Locate the cell with the specified text and output its (x, y) center coordinate. 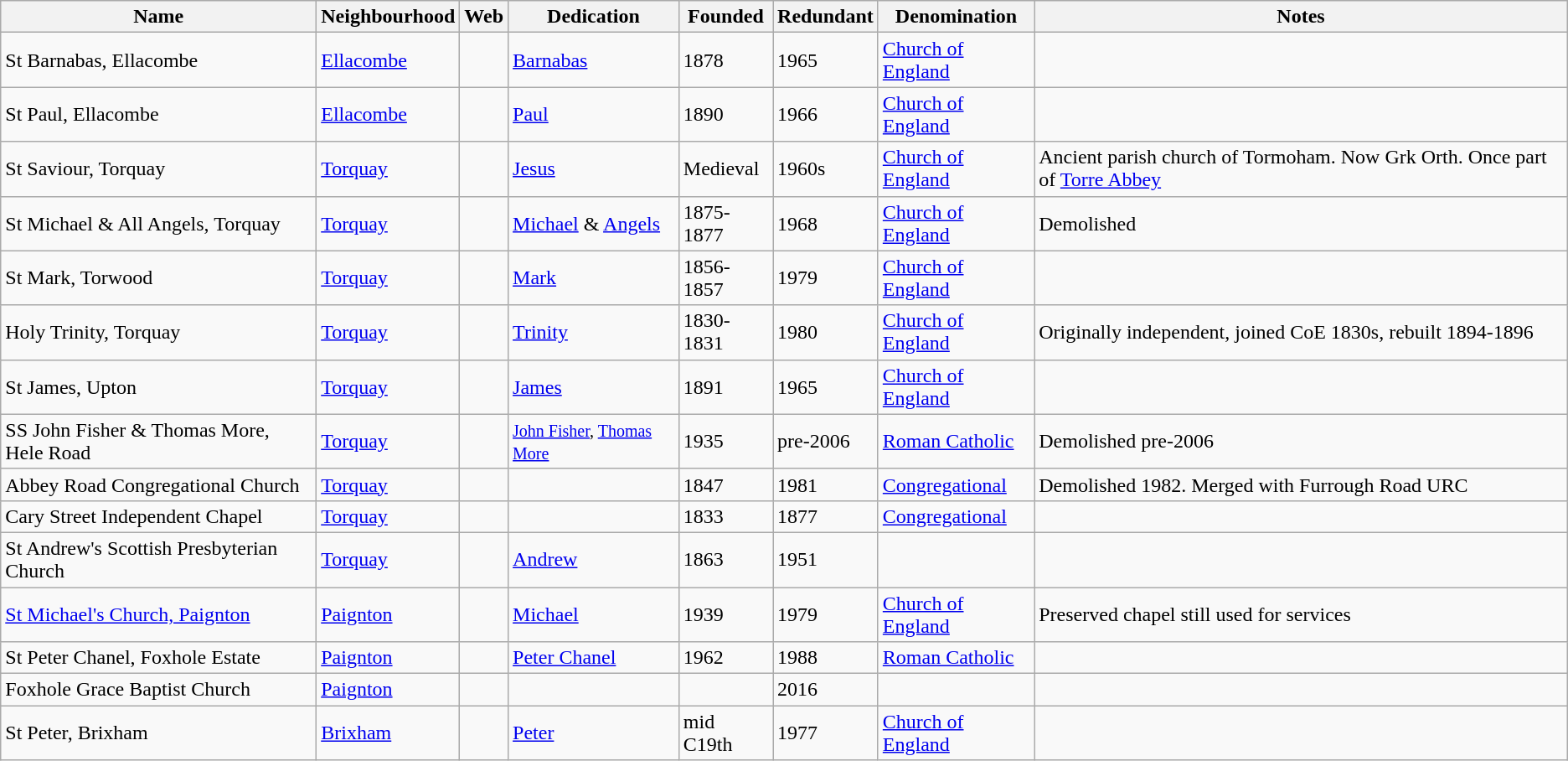
1847 (725, 484)
1977 (826, 733)
St Peter Chanel, Foxhole Estate (159, 658)
Abbey Road Congregational Church (159, 484)
1833 (725, 516)
St James, Upton (159, 387)
Denomination (956, 17)
1875-1877 (725, 223)
1877 (826, 516)
St Mark, Torwood (159, 278)
Paul (594, 114)
1891 (725, 387)
Cary Street Independent Chapel (159, 516)
1830-1831 (725, 332)
Foxhole Grace Baptist Church (159, 690)
Jesus (594, 169)
Brixham (389, 733)
Name (159, 17)
1935 (725, 441)
St Saviour, Torquay (159, 169)
Barnabas (594, 60)
St Barnabas, Ellacombe (159, 60)
St Michael & All Angels, Torquay (159, 223)
Andrew (594, 560)
St Andrew's Scottish Presbyterian Church (159, 560)
1890 (725, 114)
Notes (1302, 17)
Peter Chanel (594, 658)
1968 (826, 223)
1939 (725, 613)
1962 (725, 658)
Neighbourhood (389, 17)
Dedication (594, 17)
Founded (725, 17)
Mark (594, 278)
John Fisher, Thomas More (594, 441)
1980 (826, 332)
2016 (826, 690)
Michael (594, 613)
1863 (725, 560)
1951 (826, 560)
St Michael's Church, Paignton (159, 613)
Web (484, 17)
1988 (826, 658)
mid C19th (725, 733)
pre-2006 (826, 441)
Trinity (594, 332)
1966 (826, 114)
Originally independent, joined CoE 1830s, rebuilt 1894-1896 (1302, 332)
1960s (826, 169)
Holy Trinity, Torquay (159, 332)
Demolished (1302, 223)
Medieval (725, 169)
St Peter, Brixham (159, 733)
Preserved chapel still used for services (1302, 613)
Demolished pre-2006 (1302, 441)
1856-1857 (725, 278)
Demolished 1982. Merged with Furrough Road URC (1302, 484)
Peter (594, 733)
Ancient parish church of Tormoham. Now Grk Orth. Once part of Torre Abbey (1302, 169)
SS John Fisher & Thomas More, Hele Road (159, 441)
Redundant (826, 17)
St Paul, Ellacombe (159, 114)
Michael & Angels (594, 223)
1878 (725, 60)
1981 (826, 484)
James (594, 387)
